Find where the given text appears and provide that cell's center as [x, y] coordinate. 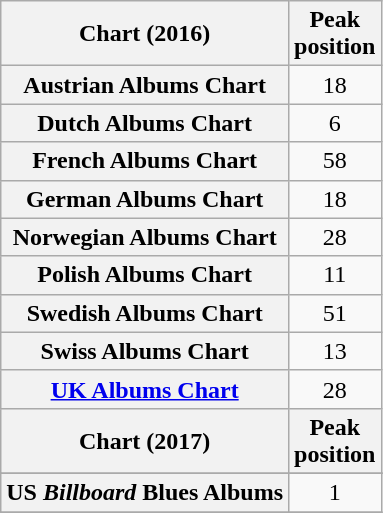
Swiss Albums Chart [145, 351]
Polish Albums Chart [145, 275]
1 [335, 492]
51 [335, 313]
Chart (2016) [145, 34]
Austrian Albums Chart [145, 85]
11 [335, 275]
US Billboard Blues Albums [145, 492]
13 [335, 351]
6 [335, 123]
Dutch Albums Chart [145, 123]
58 [335, 161]
French Albums Chart [145, 161]
Chart (2017) [145, 440]
Swedish Albums Chart [145, 313]
German Albums Chart [145, 199]
UK Albums Chart [145, 389]
Norwegian Albums Chart [145, 237]
